Search for the cell housing the specified text and yield its [X, Y] center coordinate. 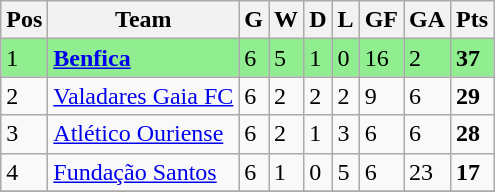
GF [381, 20]
17 [472, 172]
Pts [472, 20]
37 [472, 58]
23 [428, 172]
Pos [24, 20]
Valadares Gaia FC [144, 96]
28 [472, 134]
G [254, 20]
Atlético Ouriense [144, 134]
16 [381, 58]
4 [24, 172]
GA [428, 20]
9 [381, 96]
D [318, 20]
W [286, 20]
29 [472, 96]
Team [144, 20]
Fundação Santos [144, 172]
Benfica [144, 58]
L [346, 20]
